Find where the given text appears and provide that cell's center as [X, Y] coordinate. 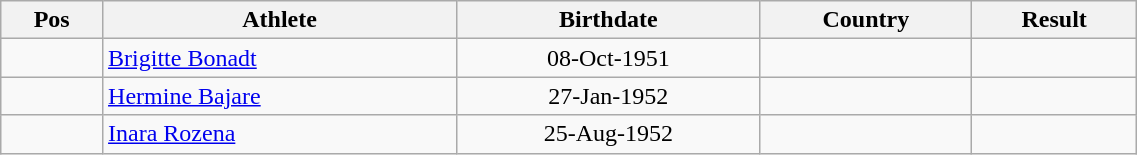
25-Aug-1952 [609, 134]
Country [866, 20]
Athlete [280, 20]
Inara Rozena [280, 134]
27-Jan-1952 [609, 96]
Result [1054, 20]
08-Oct-1951 [609, 58]
Brigitte Bonadt [280, 58]
Hermine Bajare [280, 96]
Pos [52, 20]
Birthdate [609, 20]
